For the text-containing cell, return its midpoint in [x, y] coordinate format. 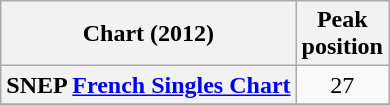
Chart (2012) [148, 34]
27 [342, 85]
SNEP French Singles Chart [148, 85]
Peakposition [342, 34]
